Locate the cell with the specified text and output its (X, Y) center coordinate. 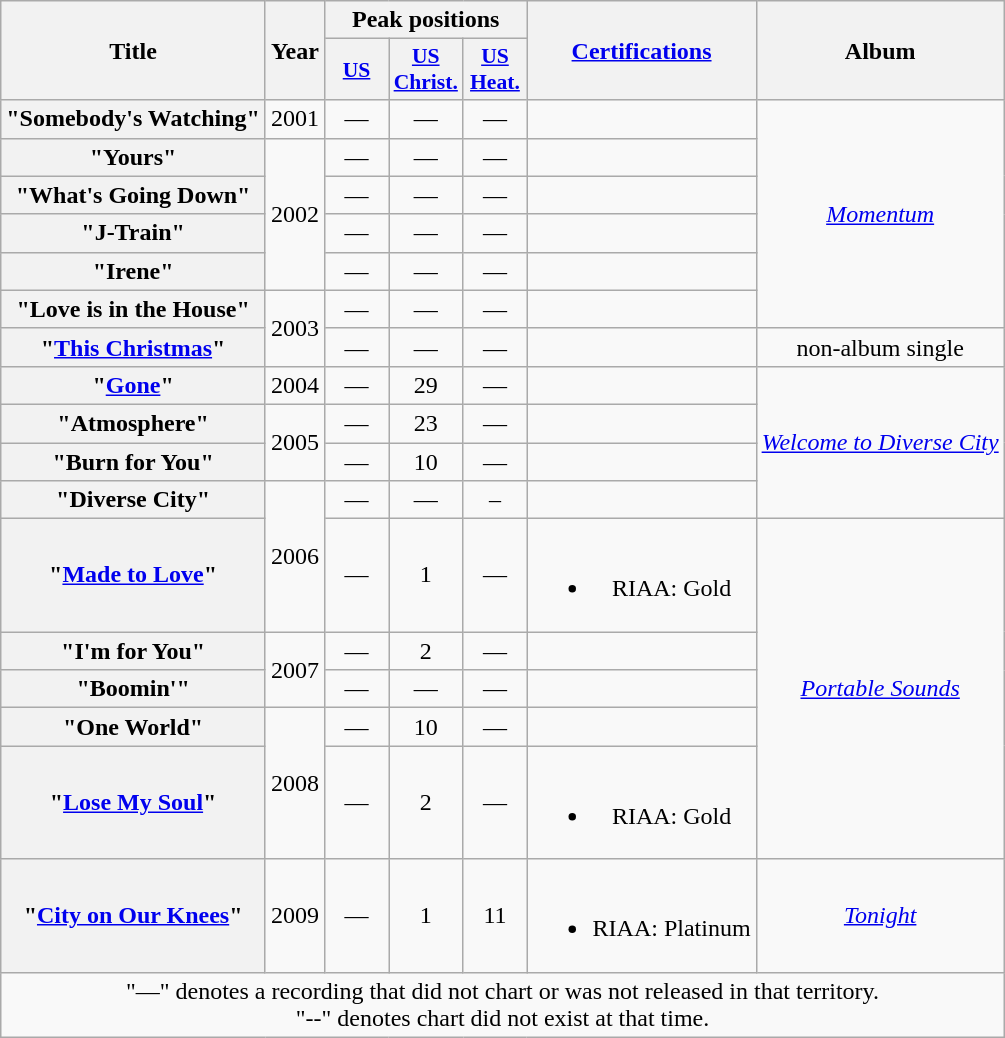
"Atmosphere" (134, 423)
US Heat. (495, 70)
"I'm for You" (134, 651)
US (356, 70)
"Lose My Soul" (134, 802)
2005 (294, 442)
"Gone" (134, 385)
RIAA: Platinum (642, 916)
non-album single (880, 347)
2006 (294, 556)
2003 (294, 328)
"What's Going Down" (134, 195)
Year (294, 50)
2008 (294, 784)
2002 (294, 214)
US Christ. (426, 70)
"Somebody's Watching" (134, 119)
Certifications (642, 50)
"Irene" (134, 271)
"Yours" (134, 157)
"J-Train" (134, 233)
2001 (294, 119)
2009 (294, 916)
Momentum (880, 214)
2004 (294, 385)
"This Christmas" (134, 347)
"Boomin'" (134, 689)
– (495, 500)
2007 (294, 670)
29 (426, 385)
Title (134, 50)
"City on Our Knees" (134, 916)
Portable Sounds (880, 689)
23 (426, 423)
"Diverse City" (134, 500)
Tonight (880, 916)
"Love is in the House" (134, 309)
Welcome to Diverse City (880, 442)
Peak positions (426, 20)
11 (495, 916)
"Made to Love" (134, 576)
Album (880, 50)
"One World" (134, 727)
"—" denotes a recording that did not chart or was not released in that territory."--" denotes chart did not exist at that time. (502, 1004)
"Burn for You" (134, 461)
